Extract the (X, Y) coordinate from the center of the cell holding the provided text.  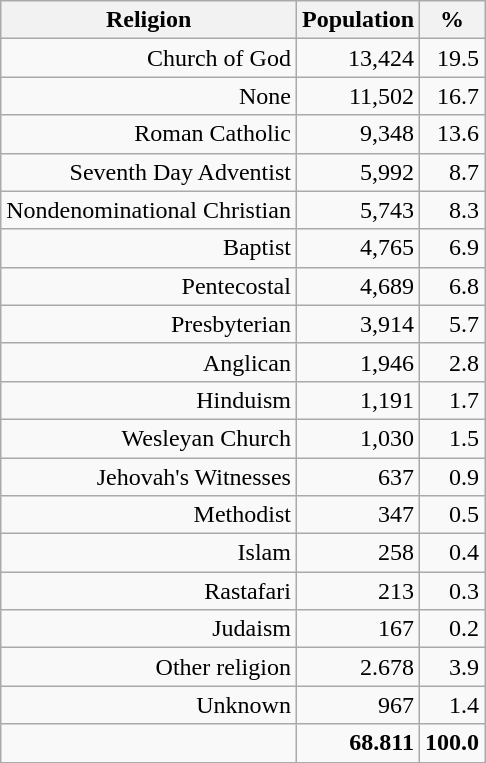
Anglican (149, 362)
3,914 (358, 324)
% (452, 20)
16.7 (452, 96)
4,689 (358, 286)
5,992 (358, 172)
Population (358, 20)
Pentecostal (149, 286)
13.6 (452, 134)
1,946 (358, 362)
5.7 (452, 324)
Religion (149, 20)
11,502 (358, 96)
1.5 (452, 438)
1.4 (452, 705)
100.0 (452, 743)
258 (358, 553)
68.811 (358, 743)
Presbyterian (149, 324)
Seventh Day Adventist (149, 172)
8.3 (452, 210)
2.8 (452, 362)
Hinduism (149, 400)
Wesleyan Church (149, 438)
Islam (149, 553)
8.7 (452, 172)
1.7 (452, 400)
6.8 (452, 286)
347 (358, 515)
9,348 (358, 134)
0.5 (452, 515)
Baptist (149, 248)
3.9 (452, 667)
967 (358, 705)
1,191 (358, 400)
Judaism (149, 629)
0.4 (452, 553)
0.9 (452, 477)
5,743 (358, 210)
Jehovah's Witnesses (149, 477)
213 (358, 591)
None (149, 96)
Other religion (149, 667)
0.3 (452, 591)
637 (358, 477)
19.5 (452, 58)
Roman Catholic (149, 134)
4,765 (358, 248)
Rastafari (149, 591)
1,030 (358, 438)
Nondenominational Christian (149, 210)
0.2 (452, 629)
2.678 (358, 667)
Unknown (149, 705)
Methodist (149, 515)
6.9 (452, 248)
167 (358, 629)
13,424 (358, 58)
Church of God (149, 58)
